Output the (x, y) coordinate of the center of the cell containing the given text.  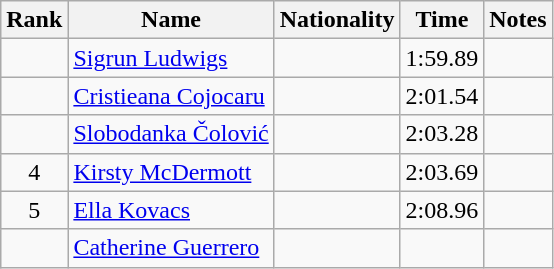
Notes (518, 20)
5 (34, 210)
2:08.96 (442, 210)
Nationality (337, 20)
Catherine Guerrero (171, 248)
2:03.69 (442, 172)
2:01.54 (442, 96)
Name (171, 20)
Sigrun Ludwigs (171, 58)
Ella Kovacs (171, 210)
Rank (34, 20)
4 (34, 172)
Cristieana Cojocaru (171, 96)
Kirsty McDermott (171, 172)
Time (442, 20)
2:03.28 (442, 134)
1:59.89 (442, 58)
Slobodanka Čolović (171, 134)
